Detect which cell encompasses the target text, then output its [x, y] center coordinate. 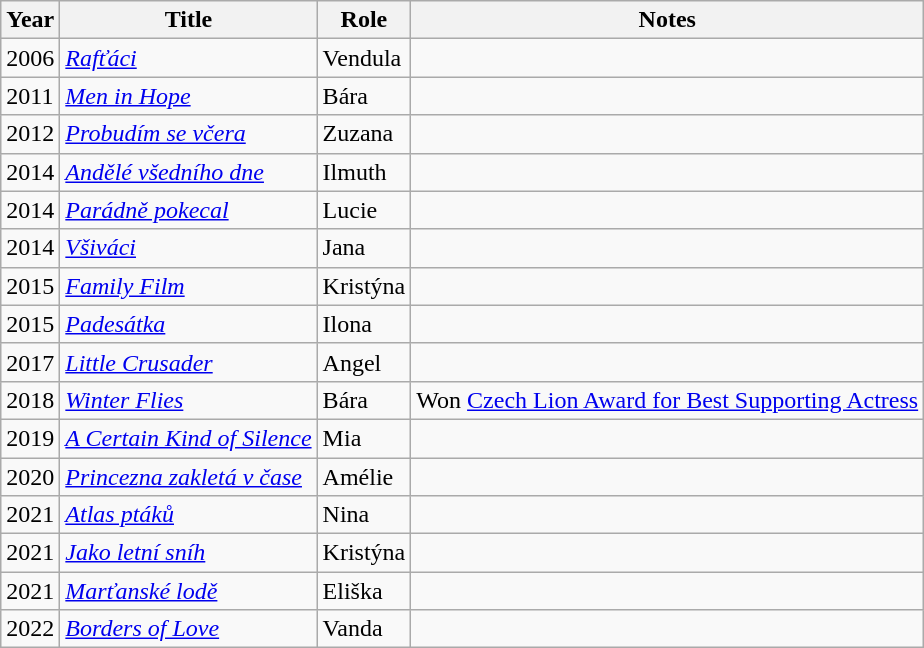
Nina [364, 515]
2006 [30, 58]
Probudím se včera [188, 134]
Winter Flies [188, 400]
Role [364, 20]
Ilona [364, 324]
Mia [364, 438]
Won Czech Lion Award for Best Supporting Actress [668, 400]
2017 [30, 362]
Family Film [188, 286]
Amélie [364, 477]
Jana [364, 248]
Ilmuth [364, 172]
Borders of Love [188, 629]
Princezna zakletá v čase [188, 477]
Parádně pokecal [188, 210]
2012 [30, 134]
Vendula [364, 58]
2018 [30, 400]
Year [30, 20]
Notes [668, 20]
Eliška [364, 591]
Little Crusader [188, 362]
2019 [30, 438]
A Certain Kind of Silence [188, 438]
Andělé všedního dne [188, 172]
Angel [364, 362]
Zuzana [364, 134]
Lucie [364, 210]
Atlas ptáků [188, 515]
2022 [30, 629]
Všiváci [188, 248]
Padesátka [188, 324]
Vanda [364, 629]
2020 [30, 477]
Men in Hope [188, 96]
Marťanské lodě [188, 591]
2011 [30, 96]
Title [188, 20]
Jako letní sníh [188, 553]
Rafťáci [188, 58]
